Pinpoint the cell where the given text exists, returning its (x, y) midpoint coordinate. 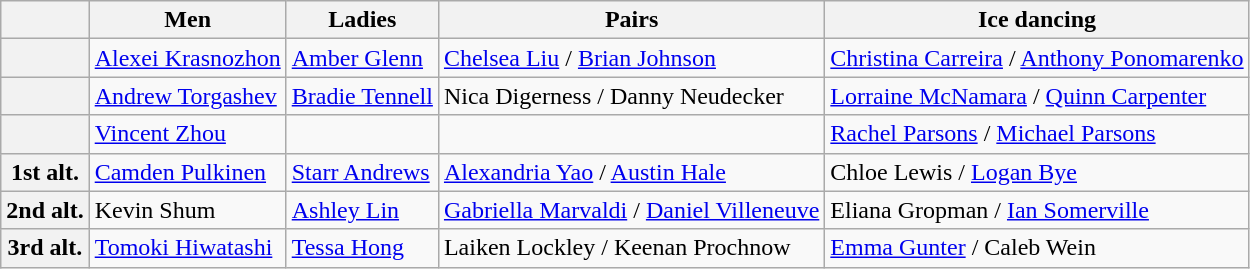
Tessa Hong (362, 248)
Men (188, 20)
2nd alt. (45, 210)
Camden Pulkinen (188, 172)
Eliana Gropman / Ian Somerville (1037, 210)
Amber Glenn (362, 58)
Tomoki Hiwatashi (188, 248)
Chelsea Liu / Brian Johnson (631, 58)
Andrew Torgashev (188, 96)
1st alt. (45, 172)
Christina Carreira / Anthony Ponomarenko (1037, 58)
Vincent Zhou (188, 134)
Alexei Krasnozhon (188, 58)
Ice dancing (1037, 20)
Nica Digerness / Danny Neudecker (631, 96)
Emma Gunter / Caleb Wein (1037, 248)
Rachel Parsons / Michael Parsons (1037, 134)
Kevin Shum (188, 210)
Gabriella Marvaldi / Daniel Villeneuve (631, 210)
Bradie Tennell (362, 96)
Laiken Lockley / Keenan Prochnow (631, 248)
Chloe Lewis / Logan Bye (1037, 172)
Lorraine McNamara / Quinn Carpenter (1037, 96)
Alexandria Yao / Austin Hale (631, 172)
Starr Andrews (362, 172)
3rd alt. (45, 248)
Pairs (631, 20)
Ladies (362, 20)
Ashley Lin (362, 210)
